Pinpoint the cell where the given text exists, returning its (x, y) midpoint coordinate. 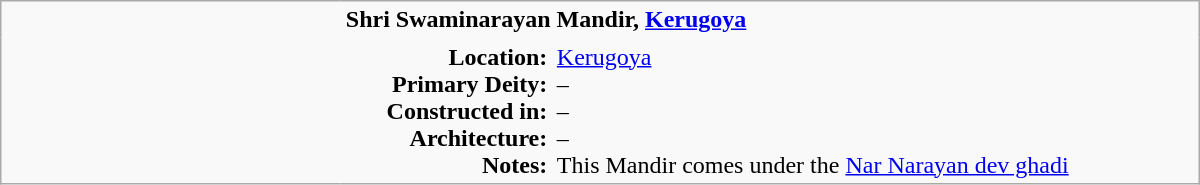
Location:Primary Deity:Constructed in:Architecture:Notes: (446, 110)
Kerugoya – – – This Mandir comes under the Nar Narayan dev ghadi (876, 110)
Shri Swaminarayan Mandir, Kerugoya (770, 20)
